Return [X, Y] of the center of cell containing provided text 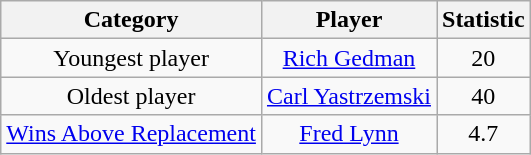
Player [348, 20]
Oldest player [132, 96]
Category [132, 20]
Fred Lynn [348, 134]
Statistic [483, 20]
40 [483, 96]
Wins Above Replacement [132, 134]
Rich Gedman [348, 58]
20 [483, 58]
Carl Yastrzemski [348, 96]
4.7 [483, 134]
Youngest player [132, 58]
